For the text-containing cell, return its midpoint in [X, Y] coordinate format. 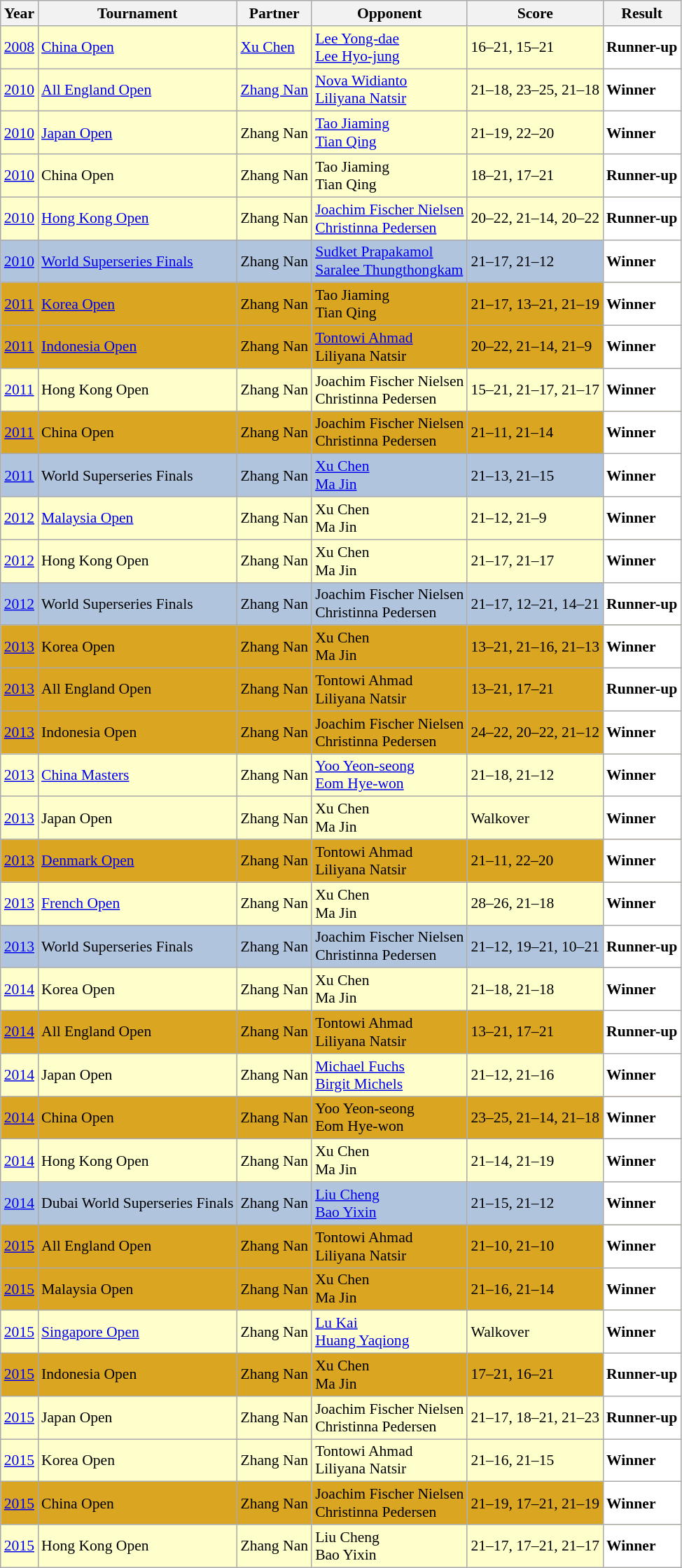
21–19, 17–21, 21–19 [535, 1504]
28–26, 21–18 [535, 904]
21–17, 13–21, 21–19 [535, 304]
Partner [274, 13]
Result [641, 13]
16–21, 15–21 [535, 48]
21–17, 21–12 [535, 261]
21–18, 23–25, 21–18 [535, 90]
21–10, 21–10 [535, 1246]
21–12, 19–21, 10–21 [535, 946]
Sudket Prapakamol Saralee Thungthongkam [389, 261]
24–22, 20–22, 21–12 [535, 733]
20–22, 21–14, 21–9 [535, 348]
French Open [137, 904]
Dubai World Superseries Finals [137, 1204]
21–14, 21–19 [535, 1160]
21–19, 22–20 [535, 133]
17–21, 16–21 [535, 1375]
21–11, 22–20 [535, 860]
21–17, 21–17 [535, 561]
21–15, 21–12 [535, 1204]
21–18, 21–12 [535, 775]
Xu Chen [274, 48]
China Masters [137, 775]
Singapore Open [137, 1333]
21–13, 21–15 [535, 475]
23–25, 21–14, 21–18 [535, 1118]
Lee Yong-dae Lee Hyo-jung [389, 48]
18–21, 17–21 [535, 175]
21–11, 21–14 [535, 433]
13–21, 21–16, 21–13 [535, 647]
21–12, 21–16 [535, 1075]
21–17, 18–21, 21–23 [535, 1418]
21–17, 17–21, 21–17 [535, 1546]
15–21, 21–17, 21–17 [535, 390]
Michael Fuchs Birgit Michels [389, 1075]
20–22, 21–14, 20–22 [535, 219]
21–18, 21–18 [535, 989]
Opponent [389, 13]
21–12, 21–9 [535, 518]
21–16, 21–14 [535, 1289]
21–17, 12–21, 14–21 [535, 604]
Lu Kai Huang Yaqiong [389, 1333]
Nova Widianto Liliyana Natsir [389, 90]
21–16, 21–15 [535, 1460]
2008 [20, 48]
Tournament [137, 13]
Year [20, 13]
Denmark Open [137, 860]
Score [535, 13]
